Return [x, y] of the center of cell containing provided text 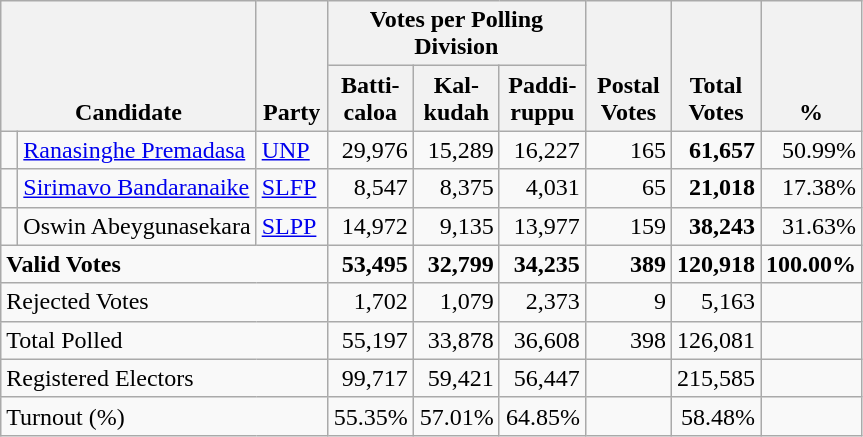
Registered Electors [164, 378]
58.48% [716, 416]
Batti-caloa [370, 98]
2,373 [542, 302]
Paddi-ruppu [542, 98]
120,918 [716, 264]
1,079 [456, 302]
31.63% [812, 226]
389 [628, 264]
Party [292, 66]
34,235 [542, 264]
Oswin Abeygunasekara [137, 226]
56,447 [542, 378]
398 [628, 340]
9 [628, 302]
64.85% [542, 416]
33,878 [456, 340]
59,421 [456, 378]
UNP [292, 150]
15,289 [456, 150]
% [812, 66]
Turnout (%) [164, 416]
4,031 [542, 188]
61,657 [716, 150]
PostalVotes [628, 66]
36,608 [542, 340]
SLFP [292, 188]
Ranasinghe Premadasa [137, 150]
8,375 [456, 188]
159 [628, 226]
Valid Votes [164, 264]
SLPP [292, 226]
9,135 [456, 226]
55.35% [370, 416]
126,081 [716, 340]
Total Votes [716, 66]
Sirimavo Bandaranaike [137, 188]
Candidate [128, 66]
57.01% [456, 416]
215,585 [716, 378]
50.99% [812, 150]
Rejected Votes [164, 302]
29,976 [370, 150]
13,977 [542, 226]
16,227 [542, 150]
Kal-kudah [456, 98]
Votes per Polling Division [456, 34]
53,495 [370, 264]
32,799 [456, 264]
99,717 [370, 378]
Total Polled [164, 340]
14,972 [370, 226]
21,018 [716, 188]
38,243 [716, 226]
55,197 [370, 340]
65 [628, 188]
8,547 [370, 188]
100.00% [812, 264]
17.38% [812, 188]
1,702 [370, 302]
5,163 [716, 302]
165 [628, 150]
